From the cell containing the given text, extract its center point as [X, Y] coordinate. 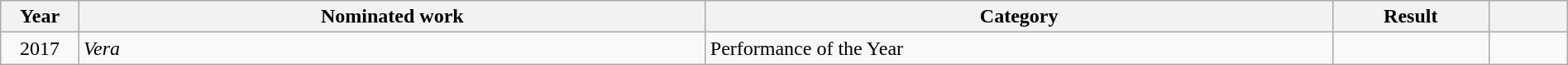
2017 [40, 48]
Performance of the Year [1019, 48]
Category [1019, 17]
Nominated work [392, 17]
Year [40, 17]
Vera [392, 48]
Result [1411, 17]
